Output the [x, y] coordinate of the center of the cell containing the given text.  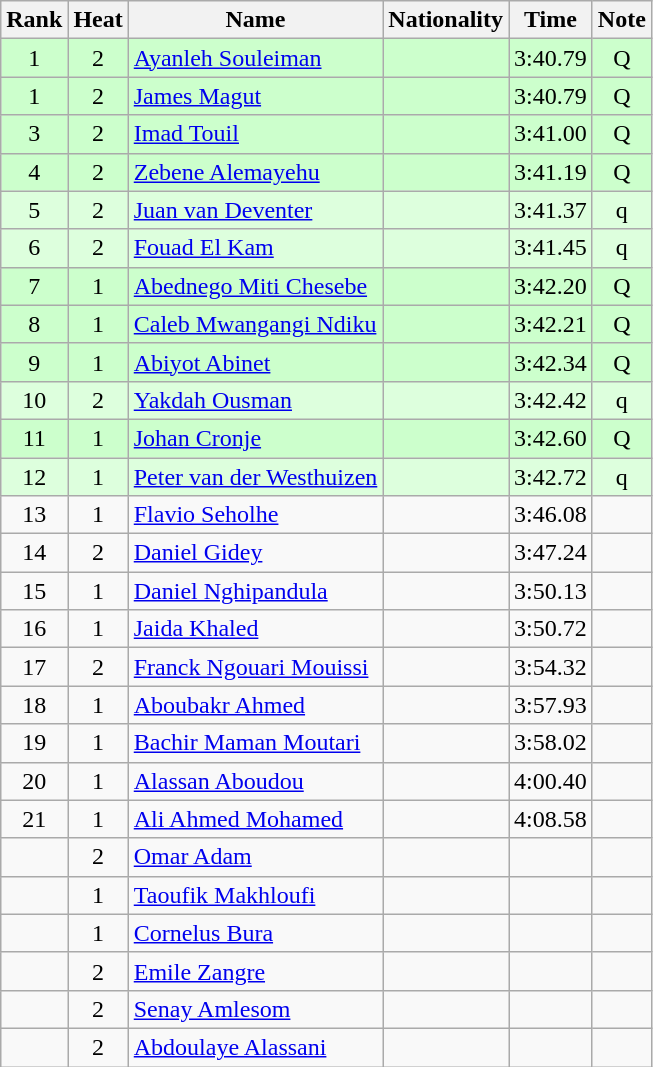
14 [34, 553]
Peter van der Westhuizen [256, 477]
3:41.37 [551, 210]
3:58.02 [551, 743]
Ali Ahmed Mohamed [256, 819]
3:57.93 [551, 705]
Taoufik Makhloufi [256, 895]
Nationality [446, 20]
Bachir Maman Moutari [256, 743]
13 [34, 515]
3:42.60 [551, 438]
3:41.45 [551, 248]
Yakdah Ousman [256, 400]
7 [34, 286]
Flavio Seholhe [256, 515]
4:00.40 [551, 781]
8 [34, 324]
3:50.13 [551, 591]
17 [34, 667]
3:41.19 [551, 172]
4:08.58 [551, 819]
Rank [34, 20]
Omar Adam [256, 857]
3:42.72 [551, 477]
Imad Touil [256, 134]
3:47.24 [551, 553]
19 [34, 743]
3:46.08 [551, 515]
18 [34, 705]
3 [34, 134]
Daniel Nghipandula [256, 591]
3:50.72 [551, 629]
3:42.21 [551, 324]
Heat [98, 20]
9 [34, 362]
Abdoulaye Alassani [256, 1047]
Time [551, 20]
Caleb Mwangangi Ndiku [256, 324]
Johan Cronje [256, 438]
3:54.32 [551, 667]
11 [34, 438]
Juan van Deventer [256, 210]
3:42.20 [551, 286]
12 [34, 477]
6 [34, 248]
20 [34, 781]
Franck Ngouari Mouissi [256, 667]
Name [256, 20]
Aboubakr Ahmed [256, 705]
Senay Amlesom [256, 1009]
5 [34, 210]
3:42.42 [551, 400]
James Magut [256, 96]
4 [34, 172]
Ayanleh Souleiman [256, 58]
Daniel Gidey [256, 553]
Abiyot Abinet [256, 362]
16 [34, 629]
Fouad El Kam [256, 248]
3:41.00 [551, 134]
Zebene Alemayehu [256, 172]
Alassan Aboudou [256, 781]
Emile Zangre [256, 971]
Cornelus Bura [256, 933]
Note [622, 20]
Jaida Khaled [256, 629]
10 [34, 400]
Abednego Miti Chesebe [256, 286]
21 [34, 819]
3:42.34 [551, 362]
15 [34, 591]
